Identify which cell holds the provided text, then report its [X, Y] central coordinate. 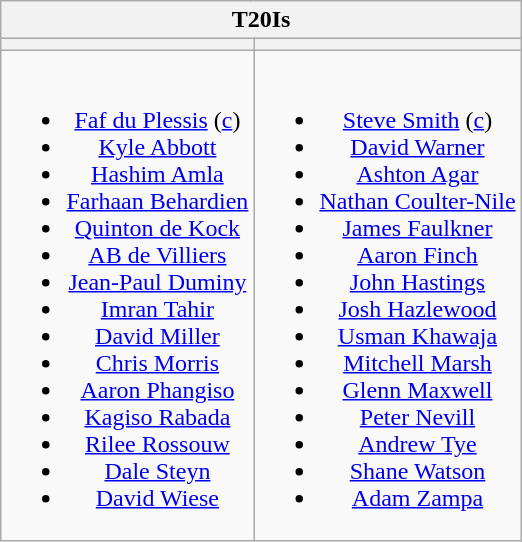
T20Is [261, 20]
